Provide the (X, Y) coordinate of the cell's center where the given text is located.  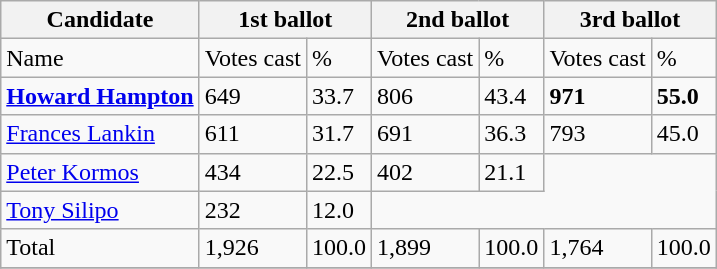
55.0 (684, 96)
Frances Lankin (100, 134)
3rd ballot (630, 20)
2nd ballot (458, 20)
43.4 (512, 96)
793 (598, 134)
232 (252, 210)
1,764 (598, 248)
Peter Kormos (100, 172)
649 (252, 96)
611 (252, 134)
434 (252, 172)
691 (426, 134)
22.5 (338, 172)
Name (100, 58)
1,899 (426, 248)
Candidate (100, 20)
1st ballot (285, 20)
36.3 (512, 134)
Howard Hampton (100, 96)
31.7 (338, 134)
402 (426, 172)
33.7 (338, 96)
21.1 (512, 172)
Total (100, 248)
806 (426, 96)
971 (598, 96)
45.0 (684, 134)
Tony Silipo (100, 210)
12.0 (338, 210)
1,926 (252, 248)
